Locate the cell with the specified text and output its (X, Y) center coordinate. 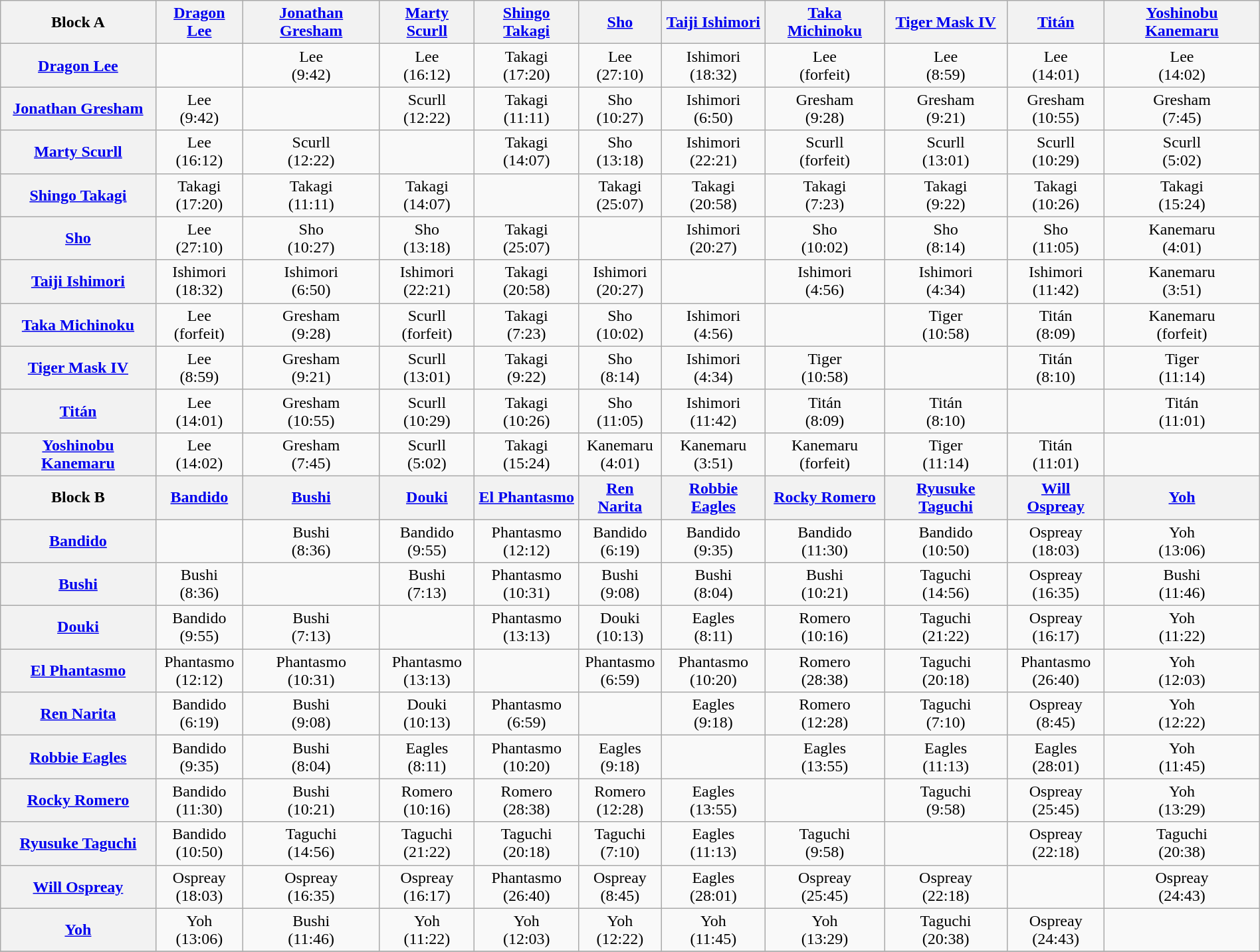
Block A (78, 23)
Block B (78, 497)
